Detect which cell encompasses the target text, then output its (x, y) center coordinate. 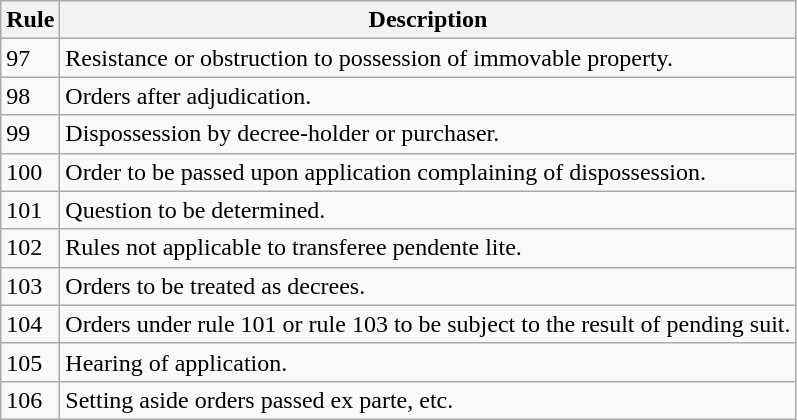
106 (30, 400)
Order to be passed upon application complaining of dispossession. (428, 172)
103 (30, 286)
105 (30, 362)
Description (428, 20)
102 (30, 248)
97 (30, 58)
Orders after adjudication. (428, 96)
Setting aside orders passed ex parte, etc. (428, 400)
Question to be determined. (428, 210)
Orders under rule 101 or rule 103 to be subject to the result of pending suit. (428, 324)
Dispossession by decree-holder or purchaser. (428, 134)
100 (30, 172)
99 (30, 134)
98 (30, 96)
101 (30, 210)
Rules not applicable to transferee pendente lite. (428, 248)
Rule (30, 20)
Orders to be treated as decrees. (428, 286)
Hearing of application. (428, 362)
104 (30, 324)
Resistance or obstruction to possession of immovable property. (428, 58)
